Locate the cell with the specified text and output its [X, Y] center coordinate. 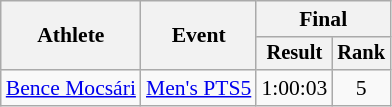
1:00:03 [294, 88]
Rank [361, 54]
Athlete [71, 36]
Result [294, 54]
Men's PTS5 [198, 88]
Bence Mocsári [71, 88]
5 [361, 88]
Event [198, 36]
Final [323, 19]
